From the cell containing the given text, extract its center point as [X, Y] coordinate. 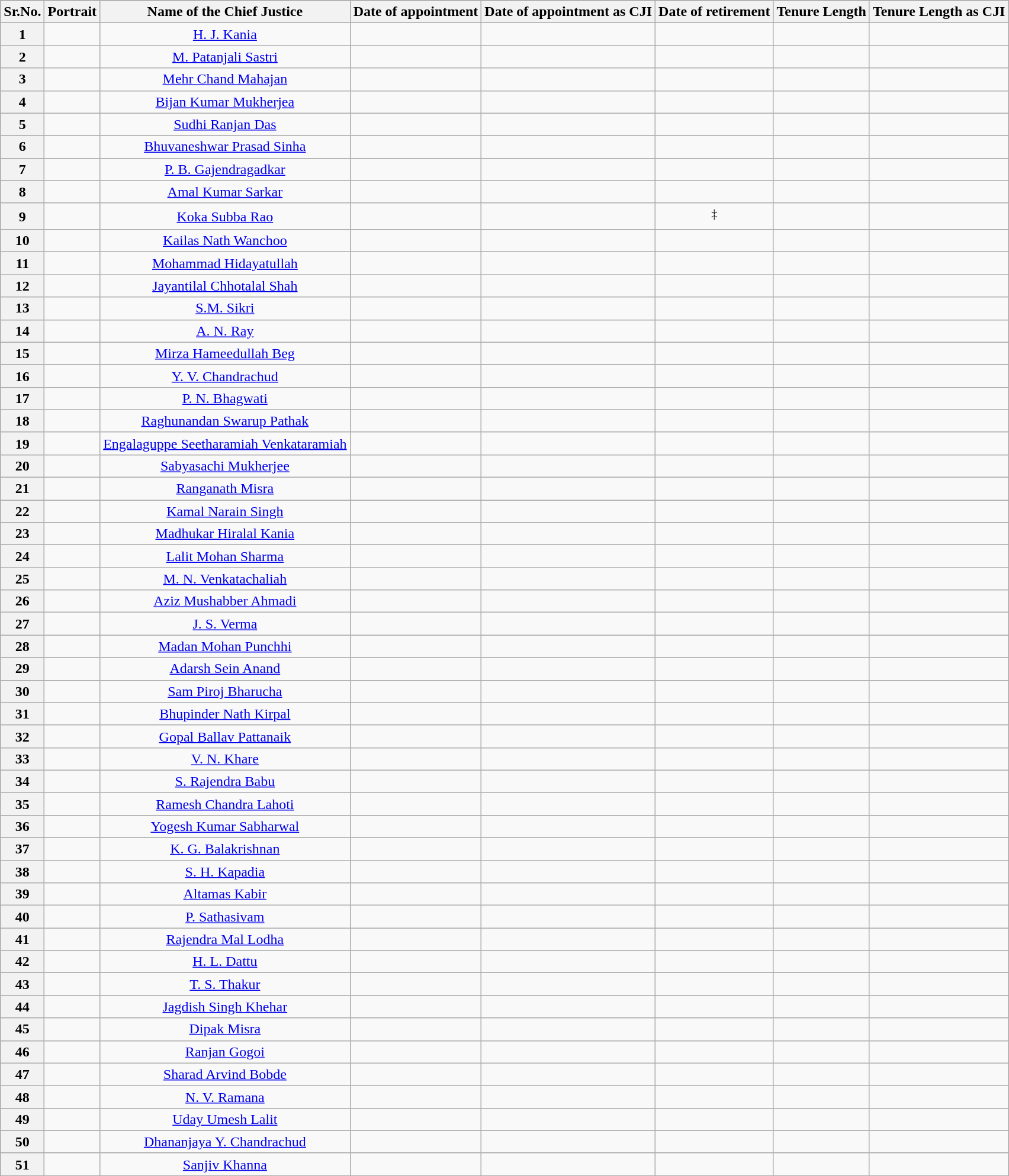
Tenure Length as CJI [939, 12]
Date of appointment [416, 12]
H. L. Dattu [225, 962]
Koka Subba Rao [225, 217]
Lalit Mohan Sharma [225, 556]
Sam Piroj Bharucha [225, 691]
17 [23, 398]
20 [23, 466]
46 [23, 1052]
Date of appointment as CJI [568, 12]
29 [23, 669]
7 [23, 169]
Madhukar Hiralal Kania [225, 534]
40 [23, 917]
1 [23, 34]
P. N. Bhagwati [225, 398]
3 [23, 79]
Sabyasachi Mukherjee [225, 466]
21 [23, 489]
8 [23, 192]
31 [23, 714]
47 [23, 1074]
42 [23, 962]
41 [23, 939]
23 [23, 534]
P. B. Gajendragadkar [225, 169]
Bhuvaneshwar Prasad Sinha [225, 147]
27 [23, 624]
H. J. Kania [225, 34]
51 [23, 1164]
S. H. Kapadia [225, 872]
Uday Umesh Lalit [225, 1119]
37 [23, 849]
43 [23, 984]
Kamal Narain Singh [225, 511]
25 [23, 579]
Mohammad Hidayatullah [225, 263]
19 [23, 443]
Aziz Mushabber Ahmadi [225, 601]
32 [23, 736]
36 [23, 826]
Ramesh Chandra Lahoti [225, 804]
34 [23, 781]
T. S. Thakur [225, 984]
44 [23, 1007]
Mehr Chand Mahajan [225, 79]
Sanjiv Khanna [225, 1164]
Portrait [72, 12]
28 [23, 646]
Adarsh Sein Anand [225, 669]
Raghunandan Swarup Pathak [225, 421]
49 [23, 1119]
J. S. Verma [225, 624]
Yogesh Kumar Sabharwal [225, 826]
35 [23, 804]
15 [23, 353]
26 [23, 601]
9 [23, 217]
Engalaguppe Seetharamiah Venkataramiah [225, 443]
Sudhi Ranjan Das [225, 124]
‡ [714, 217]
A. N. Ray [225, 331]
Y. V. Chandrachud [225, 376]
Bhupinder Nath Kirpal [225, 714]
Kailas Nath Wanchoo [225, 241]
6 [23, 147]
39 [23, 894]
13 [23, 308]
Gopal Ballav Pattanaik [225, 736]
24 [23, 556]
11 [23, 263]
Ranganath Misra [225, 489]
M. Patanjali Sastri [225, 57]
Jayantilal Chhotalal Shah [225, 286]
50 [23, 1142]
33 [23, 759]
22 [23, 511]
16 [23, 376]
12 [23, 286]
18 [23, 421]
M. N. Venkatachaliah [225, 579]
P. Sathasivam [225, 917]
Altamas Kabir [225, 894]
38 [23, 872]
Rajendra Mal Lodha [225, 939]
S.M. Sikri [225, 308]
2 [23, 57]
V. N. Khare [225, 759]
10 [23, 241]
N. V. Ramana [225, 1097]
Amal Kumar Sarkar [225, 192]
Bijan Kumar Mukherjea [225, 102]
Mirza Hameedullah Beg [225, 353]
Jagdish Singh Khehar [225, 1007]
30 [23, 691]
14 [23, 331]
Sr.No. [23, 12]
Name of the Chief Justice [225, 12]
Dhananjaya Y. Chandrachud [225, 1142]
45 [23, 1029]
5 [23, 124]
48 [23, 1097]
S. Rajendra Babu [225, 781]
K. G. Balakrishnan [225, 849]
Ranjan Gogoi [225, 1052]
Dipak Misra [225, 1029]
Madan Mohan Punchhi [225, 646]
Date of retirement [714, 12]
Tenure Length [821, 12]
Sharad Arvind Bobde [225, 1074]
4 [23, 102]
